For the text-containing cell, return its midpoint in [X, Y] coordinate format. 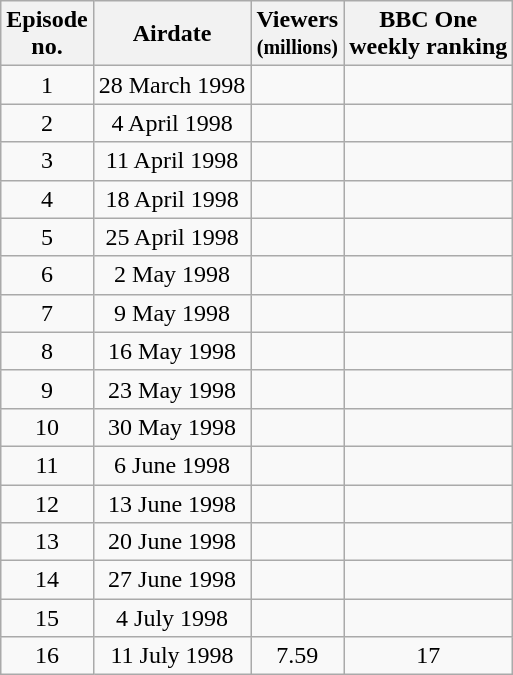
15 [47, 618]
14 [47, 580]
16 [47, 656]
9 May 1998 [172, 313]
6 June 1998 [172, 465]
7.59 [298, 656]
2 May 1998 [172, 275]
13 June 1998 [172, 503]
30 May 1998 [172, 427]
3 [47, 161]
20 June 1998 [172, 542]
17 [428, 656]
1 [47, 85]
27 June 1998 [172, 580]
11 April 1998 [172, 161]
Viewers(millions) [298, 34]
11 July 1998 [172, 656]
2 [47, 123]
11 [47, 465]
10 [47, 427]
4 April 1998 [172, 123]
6 [47, 275]
Airdate [172, 34]
9 [47, 389]
12 [47, 503]
5 [47, 237]
28 March 1998 [172, 85]
8 [47, 351]
Episodeno. [47, 34]
25 April 1998 [172, 237]
23 May 1998 [172, 389]
4 July 1998 [172, 618]
4 [47, 199]
16 May 1998 [172, 351]
7 [47, 313]
18 April 1998 [172, 199]
BBC Oneweekly ranking [428, 34]
13 [47, 542]
